From the cell containing the given text, extract its center point as (x, y) coordinate. 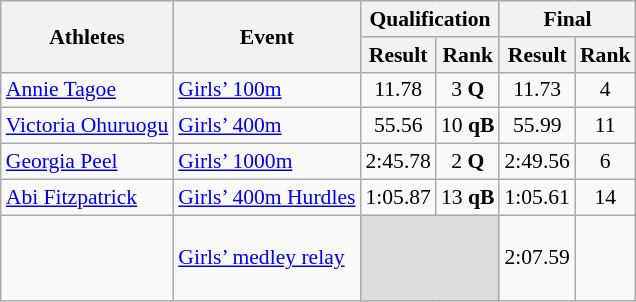
Athletes (87, 36)
Annie Tagoe (87, 90)
2:07.59 (536, 258)
2:45.78 (398, 162)
13 qB (468, 197)
11.73 (536, 90)
6 (606, 162)
1:05.61 (536, 197)
55.99 (536, 126)
Abi Fitzpatrick (87, 197)
Event (266, 36)
Girls’ medley relay (266, 258)
14 (606, 197)
Girls’ 1000m (266, 162)
Girls’ 400m Hurdles (266, 197)
Qualification (430, 19)
4 (606, 90)
3 Q (468, 90)
Final (567, 19)
2:49.56 (536, 162)
2 Q (468, 162)
55.56 (398, 126)
Girls’ 400m (266, 126)
Victoria Ohuruogu (87, 126)
11.78 (398, 90)
11 (606, 126)
Georgia Peel (87, 162)
1:05.87 (398, 197)
10 qB (468, 126)
Girls’ 100m (266, 90)
